Locate the cell with the specified text and output its [x, y] center coordinate. 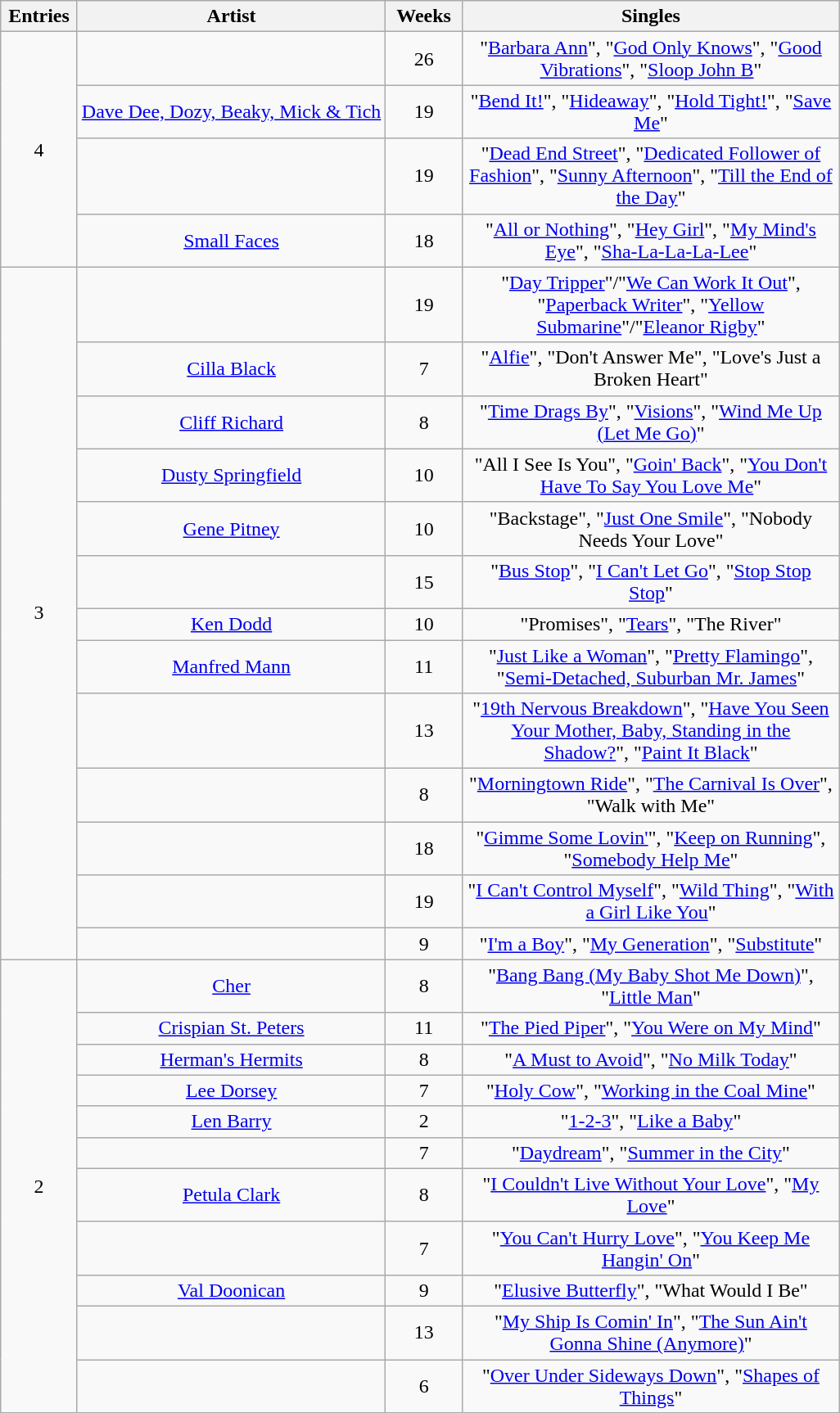
"Bend It!", "Hideaway", "Hold Tight!", "Save Me" [650, 111]
"Day Tripper"/"We Can Work It Out", "Paperback Writer", "Yellow Submarine"/"Eleanor Rigby" [650, 305]
Artist [231, 16]
"Dead End Street", "Dedicated Follower of Fashion", "Sunny Afternoon", "Till the End of the Day" [650, 176]
"All I See Is You", "Goin' Back", "You Don't Have To Say You Love Me" [650, 475]
Small Faces [231, 241]
15 [424, 581]
"My Ship Is Comin' In", "The Sun Ain't Gonna Shine (Anymore)" [650, 1333]
Gene Pitney [231, 529]
"A Must to Avoid", "No Milk Today" [650, 1059]
6 [424, 1385]
"Morningtown Ride", "The Carnival Is Over", "Walk with Me" [650, 796]
Dave Dee, Dozy, Beaky, Mick & Tich [231, 111]
"Backstage", "Just One Smile", "Nobody Needs Your Love" [650, 529]
Lee Dorsey [231, 1090]
"The Pied Piper", "You Were on My Mind" [650, 1028]
Cliff Richard [231, 422]
Dusty Springfield [231, 475]
Weeks [424, 16]
26 [424, 59]
"19th Nervous Breakdown", "Have You Seen Your Mother, Baby, Standing in the Shadow?", "Paint It Black" [650, 731]
"Bang Bang (My Baby Shot Me Down)", "Little Man" [650, 986]
"All or Nothing", "Hey Girl", "My Mind's Eye", "Sha-La-La-La-Lee" [650, 241]
Cher [231, 986]
"I Can't Control Myself", "Wild Thing", "With a Girl Like You" [650, 902]
4 [39, 149]
"Time Drags By", "Visions", "Wind Me Up (Let Me Go)" [650, 422]
Herman's Hermits [231, 1059]
"1-2-3", "Like a Baby" [650, 1122]
Manfred Mann [231, 666]
"Over Under Sideways Down", "Shapes of Things" [650, 1385]
"Promises", "Tears", "The River" [650, 624]
"Elusive Butterfly", "What Would I Be" [650, 1290]
Ken Dodd [231, 624]
"I'm a Boy", "My Generation", "Substitute" [650, 944]
Entries [39, 16]
"Barbara Ann", "God Only Knows", "Good Vibrations", "Sloop John B" [650, 59]
Crispian St. Peters [231, 1028]
"Holy Cow", "Working in the Coal Mine" [650, 1090]
"I Couldn't Live Without Your Love", "My Love" [650, 1195]
"Bus Stop", "I Can't Let Go", "Stop Stop Stop" [650, 581]
"You Can't Hurry Love", "You Keep Me Hangin' On" [650, 1248]
"Alfie", "Don't Answer Me", "Love's Just a Broken Heart" [650, 368]
Len Barry [231, 1122]
Petula Clark [231, 1195]
Cilla Black [231, 368]
"Daydream", "Summer in the City" [650, 1153]
Val Doonican [231, 1290]
"Just Like a Woman", "Pretty Flamingo", "Semi-Detached, Suburban Mr. James" [650, 666]
Singles [650, 16]
3 [39, 613]
"Gimme Some Lovin'", "Keep on Running", "Somebody Help Me" [650, 848]
